Identify which cell holds the provided text, then report its (X, Y) central coordinate. 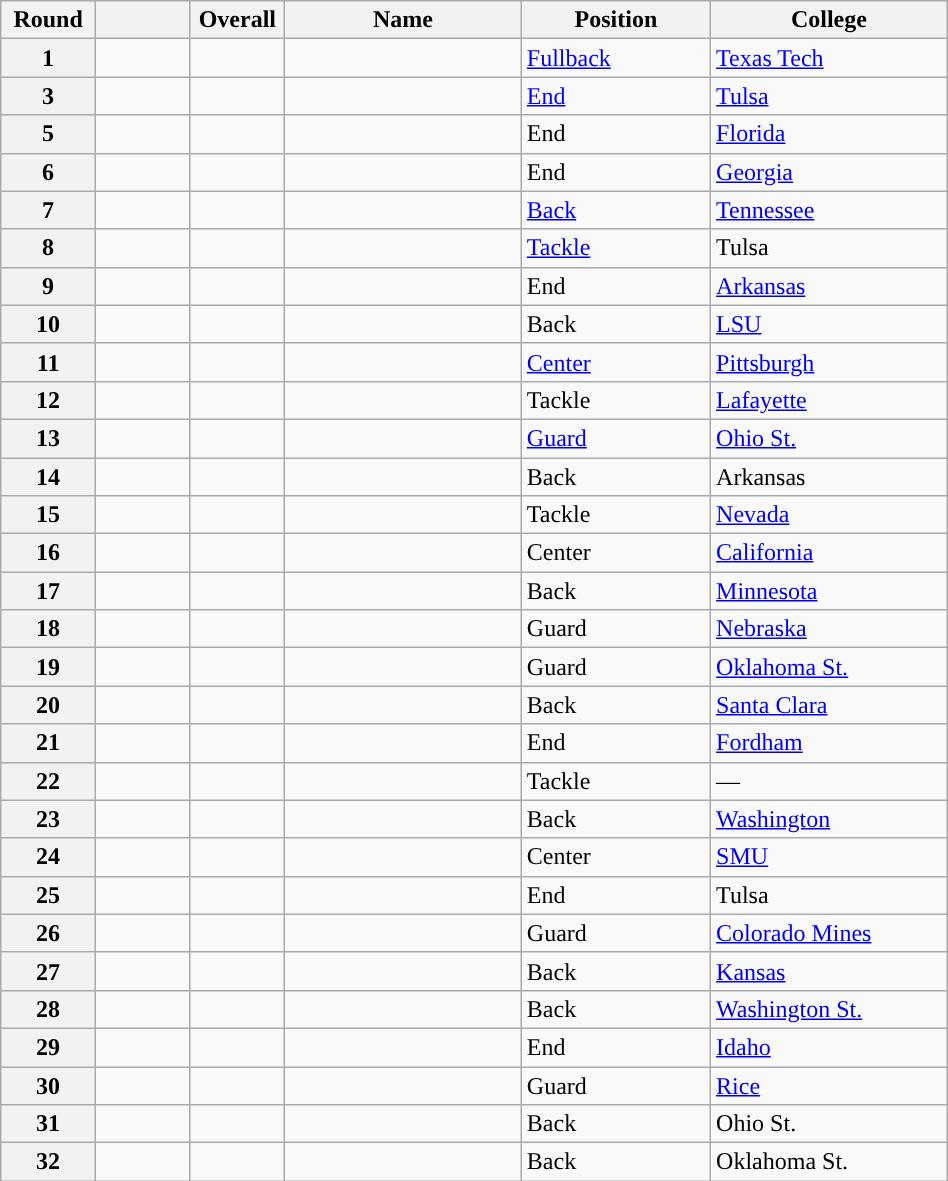
14 (48, 477)
LSU (830, 324)
Minnesota (830, 591)
1 (48, 58)
32 (48, 1162)
29 (48, 1047)
Name (404, 20)
26 (48, 933)
Texas Tech (830, 58)
24 (48, 857)
5 (48, 134)
23 (48, 819)
Washington St. (830, 1009)
Rice (830, 1085)
Lafayette (830, 400)
11 (48, 362)
SMU (830, 857)
18 (48, 629)
12 (48, 400)
Washington (830, 819)
7 (48, 210)
20 (48, 705)
27 (48, 971)
19 (48, 667)
22 (48, 781)
10 (48, 324)
California (830, 553)
— (830, 781)
College (830, 20)
28 (48, 1009)
6 (48, 172)
15 (48, 515)
8 (48, 248)
30 (48, 1085)
Round (48, 20)
Florida (830, 134)
Nevada (830, 515)
Santa Clara (830, 705)
17 (48, 591)
3 (48, 96)
31 (48, 1124)
Colorado Mines (830, 933)
25 (48, 895)
Position (616, 20)
Pittsburgh (830, 362)
Overall (238, 20)
21 (48, 743)
16 (48, 553)
Kansas (830, 971)
Fordham (830, 743)
Fullback (616, 58)
Tennessee (830, 210)
Georgia (830, 172)
9 (48, 286)
Idaho (830, 1047)
13 (48, 438)
Nebraska (830, 629)
